Detect which cell encompasses the target text, then output its [x, y] center coordinate. 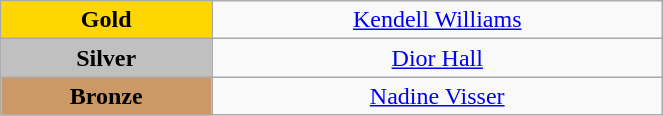
Gold [106, 20]
Kendell Williams [438, 20]
Bronze [106, 96]
Silver [106, 58]
Nadine Visser [438, 96]
Dior Hall [438, 58]
